Determine the (X, Y) coordinate at the center of the cell enclosing the given text.  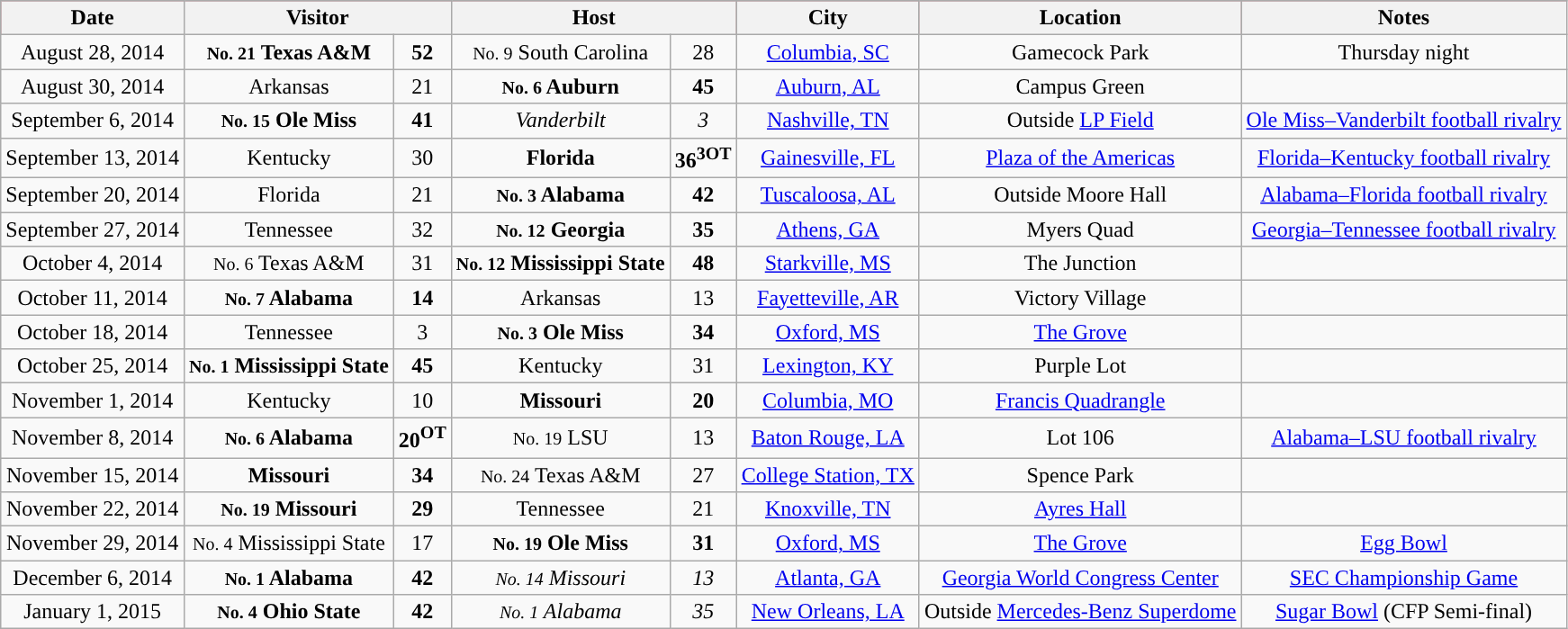
September 13, 2014 (93, 158)
Myers Quad (1080, 229)
No. 6 Alabama (288, 437)
City (828, 18)
Outside Moore Hall (1080, 195)
Gamecock Park (1080, 52)
Florida–Kentucky football rivalry (1404, 158)
Visitor (317, 18)
Ayres Hall (1080, 509)
No. 9 South Carolina (560, 52)
29 (422, 509)
October 4, 2014 (93, 264)
No. 4 Ohio State (288, 612)
Campus Green (1080, 86)
20 (703, 400)
SEC Championship Game (1404, 578)
New Orleans, LA (828, 612)
November 8, 2014 (93, 437)
Location (1080, 18)
27 (703, 475)
Knoxville, TN (828, 509)
14 (422, 298)
Nashville, TN (828, 121)
10 (422, 400)
September 27, 2014 (93, 229)
Georgia World Congress Center (1080, 578)
No. 3 Ole Miss (560, 332)
No. 1 Mississippi State (288, 366)
17 (422, 544)
Alabama–Florida football rivalry (1404, 195)
No. 12 Georgia (560, 229)
Notes (1404, 18)
Outside LP Field (1080, 121)
Fayetteville, AR (828, 298)
No. 21 Texas A&M (288, 52)
Georgia–Tennessee football rivalry (1404, 229)
December 6, 2014 (93, 578)
20OT (422, 437)
No. 19 Missouri (288, 509)
No. 6 Texas A&M (288, 264)
August 28, 2014 (93, 52)
No. 15 Ole Miss (288, 121)
November 22, 2014 (93, 509)
September 6, 2014 (93, 121)
No. 24 Texas A&M (560, 475)
Baton Rouge, LA (828, 437)
Columbia, MO (828, 400)
Gainesville, FL (828, 158)
Victory Village (1080, 298)
August 30, 2014 (93, 86)
Columbia, SC (828, 52)
Host (594, 18)
The Junction (1080, 264)
Egg Bowl (1404, 544)
September 20, 2014 (93, 195)
Plaza of the Americas (1080, 158)
No. 7 Alabama (288, 298)
Purple Lot (1080, 366)
Ole Miss–Vanderbilt football rivalry (1404, 121)
Thursday night (1404, 52)
363OT (703, 158)
30 (422, 158)
Auburn, AL (828, 86)
Outside Mercedes-Benz Superdome (1080, 612)
November 1, 2014 (93, 400)
Sugar Bowl (CFP Semi-final) (1404, 612)
Date (93, 18)
Tuscaloosa, AL (828, 195)
College Station, TX (828, 475)
No. 12 Mississippi State (560, 264)
No. 19 Ole Miss (560, 544)
Lot 106 (1080, 437)
No. 4 Mississippi State (288, 544)
Atlanta, GA (828, 578)
No. 3 Alabama (560, 195)
52 (422, 52)
Spence Park (1080, 475)
November 29, 2014 (93, 544)
Athens, GA (828, 229)
Lexington, KY (828, 366)
Starkville, MS (828, 264)
October 18, 2014 (93, 332)
48 (703, 264)
No. 6 Auburn (560, 86)
October 11, 2014 (93, 298)
October 25, 2014 (93, 366)
November 15, 2014 (93, 475)
January 1, 2015 (93, 612)
Vanderbilt (560, 121)
No. 14 Missouri (560, 578)
41 (422, 121)
No. 19 LSU (560, 437)
Alabama–LSU football rivalry (1404, 437)
Francis Quadrangle (1080, 400)
28 (703, 52)
32 (422, 229)
